Find where the given text appears and provide that cell's center as (x, y) coordinate. 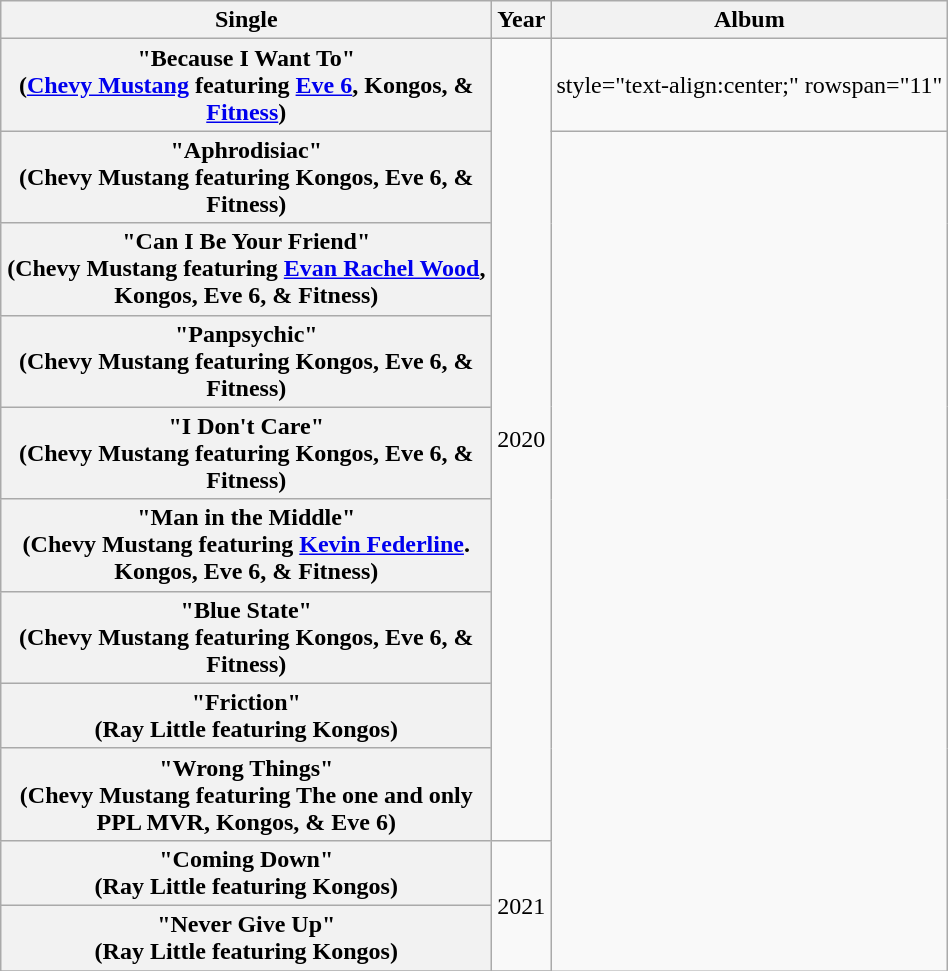
"I Don't Care"(Chevy Mustang featuring Kongos, Eve 6, & Fitness) (246, 453)
"Coming Down"(Ray Little featuring Kongos) (246, 872)
"Blue State"(Chevy Mustang featuring Kongos, Eve 6, & Fitness) (246, 637)
"Friction"(Ray Little featuring Kongos) (246, 716)
Album (750, 20)
style="text-align:center;" rowspan="11" (750, 85)
"Wrong Things"(Chevy Mustang featuring The one and only PPL MVR, Kongos, & Eve 6) (246, 794)
"Can I Be Your Friend"(Chevy Mustang featuring Evan Rachel Wood, Kongos, Eve 6, & Fitness) (246, 269)
"Man in the Middle"(Chevy Mustang featuring Kevin Federline. Kongos, Eve 6, & Fitness) (246, 545)
2020 (522, 440)
"Panpsychic"(Chevy Mustang featuring Kongos, Eve 6, & Fitness) (246, 361)
Year (522, 20)
2021 (522, 905)
"Never Give Up"(Ray Little featuring Kongos) (246, 938)
"Because I Want To"(Chevy Mustang featuring Eve 6, Kongos, & Fitness) (246, 85)
Single (246, 20)
"Aphrodisiac"(Chevy Mustang featuring Kongos, Eve 6, & Fitness) (246, 177)
